Determine the [X, Y] coordinate at the center of the cell enclosing the given text.  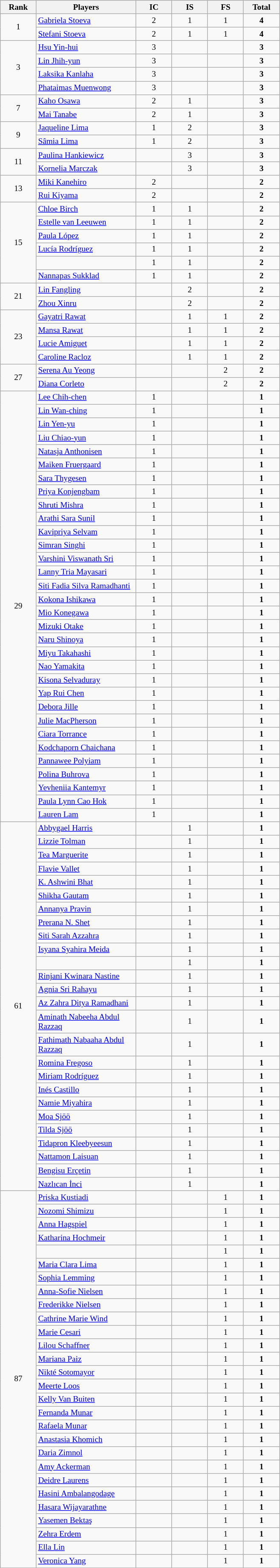
Nikté Sotomayor [86, 1373]
Anna Hagspiel [86, 1225]
Lauren Lam [86, 815]
Lin Wan-ching [86, 411]
Kelly Van Buiten [86, 1399]
Debora Jille [86, 707]
Inés Castillo [86, 1090]
Moa Sjöö [86, 1117]
Annanya Pravin [86, 909]
Miyu Takahashi [86, 653]
Serena Au Yeong [86, 371]
Varshini Viswanath Sri [86, 559]
Tidapron Kleebyeesun [86, 1144]
Kornelia Marczak [86, 169]
Siti Fadia Silva Ramadhanti [86, 586]
Mizuki Otake [86, 626]
15 [18, 243]
Zehra Erdem [86, 1534]
Diana Corleto [86, 384]
Veronica Yang [86, 1561]
9 [18, 134]
Nannapas Sukklad [86, 276]
Julie MacPherson [86, 721]
Prerana N. Shet [86, 923]
Cathrine Marie Wind [86, 1319]
Rinjani Kwinara Nastine [86, 977]
Nao Yamakita [86, 667]
Lilou Schaffner [86, 1345]
Mansa Rawat [86, 330]
Tea Marguerite [86, 855]
Priska Kustiadi [86, 1197]
Gabriela Stoeva [86, 20]
Nozomi Shimizu [86, 1211]
Sâmia Lima [86, 142]
Anna-Sofie Nielsen [86, 1292]
21 [18, 296]
Abbygael Harris [86, 828]
Gayatri Rawat [86, 317]
K. Ashwini Bhat [86, 882]
Mio Konegawa [86, 613]
Shruti Mishra [86, 505]
Total [261, 7]
Fernanda Munar [86, 1413]
Anastasia Khomich [86, 1440]
IC [154, 7]
Deidre Laurens [86, 1480]
Chloe Birch [86, 209]
87 [18, 1379]
Yevheniia Kantemyr [86, 788]
Lucie Amiguet [86, 344]
Phataimas Muenwong [86, 88]
Polina Buhrova [86, 774]
Naru Shinoya [86, 640]
Isyana Syahira Meida [86, 949]
Maiken Fruergaard [86, 465]
7 [18, 108]
Hsu Yin-hui [86, 47]
Meerte Loos [86, 1386]
Simran Singhi [86, 546]
Lin Jhih-yun [86, 61]
Namie Miyahira [86, 1103]
Lee Chih-chen [86, 397]
Natasja Anthonisen [86, 451]
29 [18, 606]
Zhou Xinru [86, 303]
Az Zahra Ditya Ramadhani [86, 1003]
Lizzie Tolman [86, 842]
Rafaela Munar [86, 1426]
Ciara Torrance [86, 734]
Pannawee Polyiam [86, 761]
Nattamon Laisuan [86, 1157]
Hasini Ambalangodage [86, 1494]
IS [190, 7]
Liu Chiao-yun [86, 438]
Mariana Paiz [86, 1359]
Laksika Kanlaha [86, 74]
Paula López [86, 236]
Nazlıcan İnci [86, 1184]
Tilda Sjöö [86, 1130]
Priya Konjengbam [86, 492]
Stefani Stoeva [86, 34]
Ella Lin [86, 1548]
Paula Lynn Cao Hok [86, 801]
Rui Kiyama [86, 196]
Maria Clara Lima [86, 1265]
Katharina Hochmeir [86, 1238]
Amy Ackerman [86, 1467]
23 [18, 337]
Marie Cesari [86, 1332]
Frederikke Nielsen [86, 1305]
Mai Tanabe [86, 115]
Miriam Rodríguez [86, 1077]
Yap Rui Chen [86, 694]
13 [18, 189]
Fathimath Nabaaha Abdul Razzaq [86, 1045]
Caroline Racloz [86, 357]
27 [18, 377]
Yasemen Bektaş [86, 1521]
Aminath Nabeeha Abdul Razzaq [86, 1022]
Rank [18, 7]
Siti Sarah Azzahra [86, 936]
Miki Kanehiro [86, 182]
Arathi Sara Sunil [86, 519]
Romina Fregoso [86, 1063]
Lucía Rodríguez [86, 249]
Players [86, 7]
61 [18, 1006]
Hasara Wijayarathne [86, 1507]
Shikha Gautam [86, 896]
Daria Zimnol [86, 1453]
Lanny Tria Mayasari [86, 572]
Sara Thygesen [86, 478]
11 [18, 162]
Kisona Selvaduray [86, 680]
FS [225, 7]
Bengisu Erçetin [86, 1171]
Sophia Lemming [86, 1278]
Jaqueline Lima [86, 128]
Agnia Sri Rahayu [86, 990]
Flavie Vallet [86, 869]
Kodchaporn Chaichana [86, 748]
Kaho Osawa [86, 101]
Estelle van Leeuwen [86, 223]
Paulina Hankiewicz [86, 155]
Kokona Ishikawa [86, 600]
Kavipriya Selvam [86, 532]
Lin Yen-yu [86, 424]
Lin Fangling [86, 290]
